Output the [x, y] coordinate of the center of the cell containing the given text.  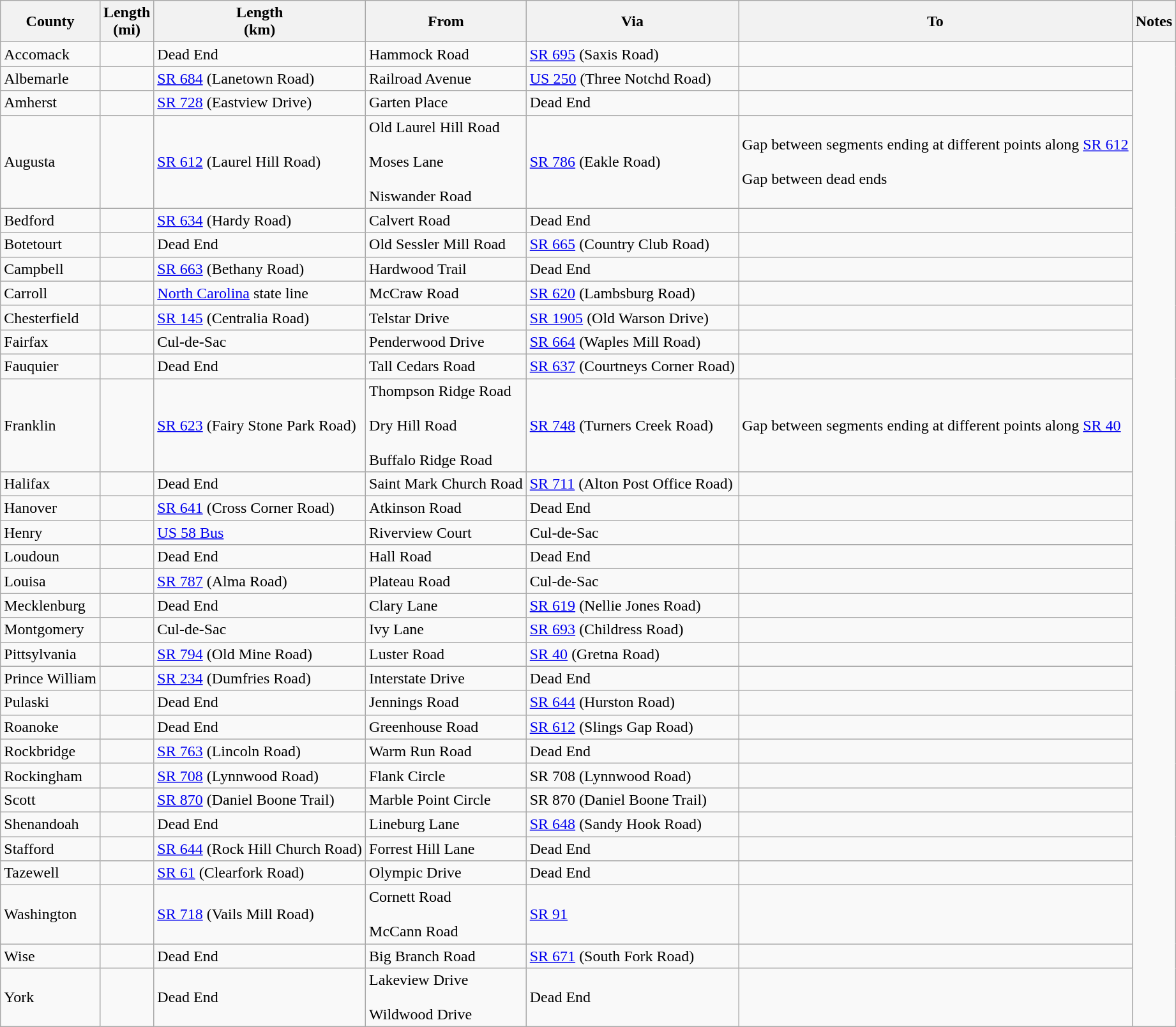
Henry [50, 533]
SR 637 (Courtneys Corner Road) [632, 366]
Saint Mark Church Road [446, 484]
Calvert Road [446, 220]
Forrest Hill Lane [446, 849]
Interstate Drive [446, 678]
Carroll [50, 293]
US 250 (Three Notchd Road) [632, 79]
Wise [50, 956]
Riverview Court [446, 533]
Tazewell [50, 873]
Rockingham [50, 775]
SR 748 (Turners Creek Road) [632, 425]
Amherst [50, 103]
SR 648 (Sandy Hook Road) [632, 824]
SR 145 (Centralia Road) [260, 317]
Telstar Drive [446, 317]
SR 641 (Cross Corner Road) [260, 508]
SR 1905 (Old Warson Drive) [632, 317]
North Carolina state line [260, 293]
SR 634 (Hardy Road) [260, 220]
Stafford [50, 849]
SR 763 (Lincoln Road) [260, 751]
Fairfax [50, 342]
Washington [50, 915]
Cornett RoadMcCann Road [446, 915]
Albemarle [50, 79]
Atkinson Road [446, 508]
Loudoun [50, 557]
SR 718 (Vails Mill Road) [260, 915]
Greenhouse Road [446, 727]
Rockbridge [50, 751]
Length(km) [260, 22]
Luster Road [446, 654]
Big Branch Road [446, 956]
SR 711 (Alton Post Office Road) [632, 484]
SR 663 (Bethany Road) [260, 269]
SR 664 (Waples Mill Road) [632, 342]
Hall Road [446, 557]
Halifax [50, 484]
Bedford [50, 220]
Tall Cedars Road [446, 366]
Ivy Lane [446, 630]
Via [632, 22]
Thompson Ridge RoadDry Hill RoadBuffalo Ridge Road [446, 425]
Roanoke [50, 727]
Pittsylvania [50, 654]
Accomack [50, 54]
Lakeview DriveWildwood Drive [446, 998]
Garten Place [446, 103]
SR 644 (Hurston Road) [632, 703]
From [446, 22]
Plateau Road [446, 581]
SR 728 (Eastview Drive) [260, 103]
Montgomery [50, 630]
Olympic Drive [446, 873]
SR 794 (Old Mine Road) [260, 654]
Clary Lane [446, 605]
Louisa [50, 581]
Gap between segments ending at different points along SR 40 [936, 425]
SR 612 (Slings Gap Road) [632, 727]
To [936, 22]
McCraw Road [446, 293]
SR 619 (Nellie Jones Road) [632, 605]
Scott [50, 800]
Augusta [50, 162]
SR 623 (Fairy Stone Park Road) [260, 425]
Mecklenburg [50, 605]
SR 91 [632, 915]
Hanover [50, 508]
SR 665 (Country Club Road) [632, 245]
Campbell [50, 269]
Penderwood Drive [446, 342]
Railroad Avenue [446, 79]
SR 61 (Clearfork Road) [260, 873]
SR 695 (Saxis Road) [632, 54]
SR 612 (Laurel Hill Road) [260, 162]
SR 671 (South Fork Road) [632, 956]
SR 787 (Alma Road) [260, 581]
Notes [1154, 22]
Length(mi) [126, 22]
US 58 Bus [260, 533]
County [50, 22]
Jennings Road [446, 703]
York [50, 998]
Franklin [50, 425]
SR 620 (Lambsburg Road) [632, 293]
SR 40 (Gretna Road) [632, 654]
Chesterfield [50, 317]
Shenandoah [50, 824]
Gap between segments ending at different points along SR 612Gap between dead ends [936, 162]
Pulaski [50, 703]
Prince William [50, 678]
Lineburg Lane [446, 824]
Warm Run Road [446, 751]
Botetourt [50, 245]
SR 234 (Dumfries Road) [260, 678]
Old Laurel Hill RoadMoses LaneNiswander Road [446, 162]
Flank Circle [446, 775]
SR 693 (Childress Road) [632, 630]
Marble Point Circle [446, 800]
Hardwood Trail [446, 269]
SR 786 (Eakle Road) [632, 162]
Fauquier [50, 366]
SR 684 (Lanetown Road) [260, 79]
Old Sessler Mill Road [446, 245]
SR 644 (Rock Hill Church Road) [260, 849]
Hammock Road [446, 54]
